Pinpoint the cell where the given text exists, returning its (X, Y) midpoint coordinate. 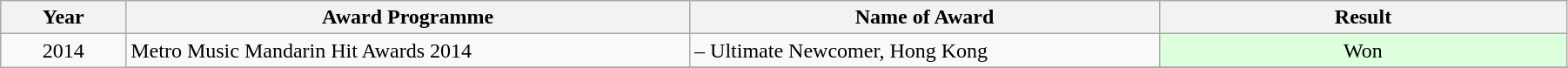
Year (64, 17)
2014 (64, 51)
Name of Award (925, 17)
Metro Music Mandarin Hit Awards 2014 (408, 51)
Result (1363, 17)
Award Programme (408, 17)
– Ultimate Newcomer, Hong Kong (925, 51)
Won (1363, 51)
